For the text-containing cell, return its midpoint in [X, Y] coordinate format. 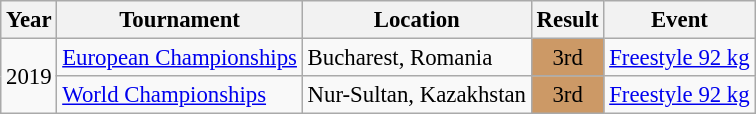
Nur-Sultan, Kazakhstan [416, 95]
Location [416, 20]
Bucharest, Romania [416, 58]
World Championships [180, 95]
2019 [29, 76]
Result [568, 20]
Year [29, 20]
Event [680, 20]
Tournament [180, 20]
European Championships [180, 58]
